Output the (x, y) coordinate of the center of the cell containing the given text.  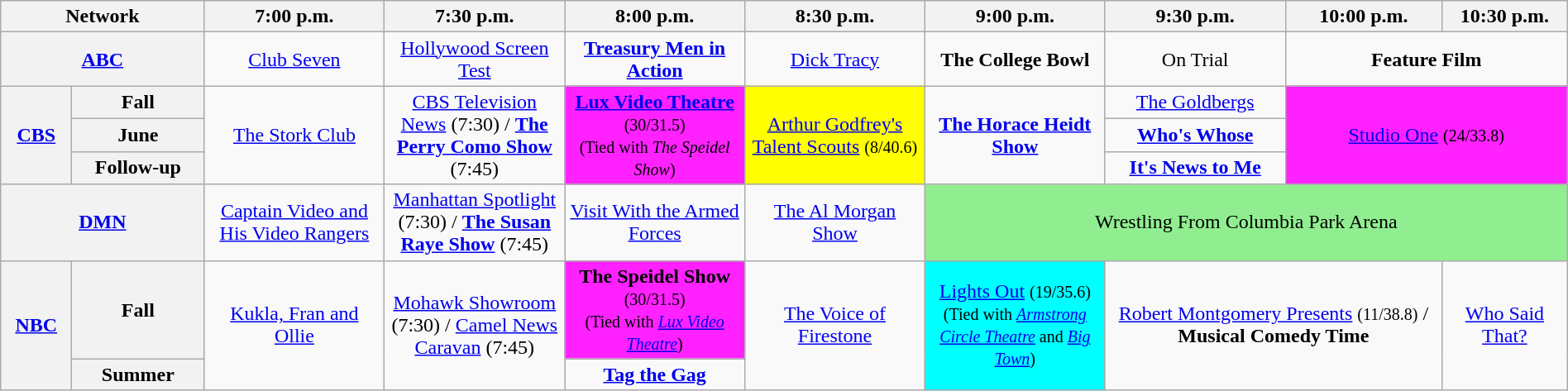
Arthur Godfrey's Talent Scouts (8/40.6) (835, 136)
Treasury Men in Action (655, 60)
ABC (103, 60)
Mohawk Showroom (7:30) / Camel News Caravan (7:45) (475, 326)
10:00 p.m. (1363, 17)
Lux Video Theatre (30/31.5)(Tied with The Speidel Show) (655, 136)
Who's Whose (1195, 136)
Hollywood Screen Test (475, 60)
Studio One (24/33.8) (1426, 136)
8:30 p.m. (835, 17)
Dick Tracy (835, 60)
The Stork Club (294, 136)
Lights Out (19/35.6)(Tied with Armstrong Circle Theatre and Big Town) (1015, 326)
CBS (36, 136)
The Goldbergs (1195, 103)
8:00 p.m. (655, 17)
DMN (103, 222)
Kukla, Fran and Ollie (294, 326)
10:30 p.m. (1505, 17)
Captain Video and His Video Rangers (294, 222)
Tag the Gag (655, 374)
Robert Montgomery Presents (11/38.8) / Musical Comedy Time (1274, 326)
Follow-up (138, 168)
Who Said That? (1505, 326)
Feature Film (1426, 60)
7:00 p.m. (294, 17)
The Speidel Show (30/31.5)(Tied with Lux Video Theatre) (655, 309)
9:30 p.m. (1195, 17)
Wrestling From Columbia Park Arena (1245, 222)
7:30 p.m. (475, 17)
Visit With the Armed Forces (655, 222)
Manhattan Spotlight (7:30) / The Susan Raye Show (7:45) (475, 222)
Club Seven (294, 60)
CBS Television News (7:30) / The Perry Como Show (7:45) (475, 136)
9:00 p.m. (1015, 17)
The College Bowl (1015, 60)
Summer (138, 374)
NBC (36, 326)
On Trial (1195, 60)
It's News to Me (1195, 168)
June (138, 136)
Network (103, 17)
The Al Morgan Show (835, 222)
The Voice of Firestone (835, 326)
The Horace Heidt Show (1015, 136)
